Search for the cell housing the specified text and yield its [X, Y] center coordinate. 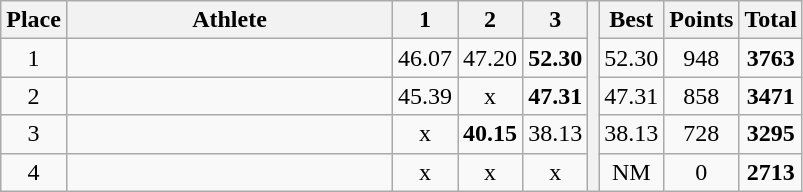
Best [632, 20]
948 [702, 58]
NM [632, 172]
Total [771, 20]
40.15 [490, 134]
2713 [771, 172]
Athlete [229, 20]
46.07 [426, 58]
0 [702, 172]
45.39 [426, 96]
47.20 [490, 58]
3471 [771, 96]
858 [702, 96]
4 [34, 172]
728 [702, 134]
3295 [771, 134]
3763 [771, 58]
Place [34, 20]
Points [702, 20]
